Output the [X, Y] coordinate of the center of the cell containing the given text.  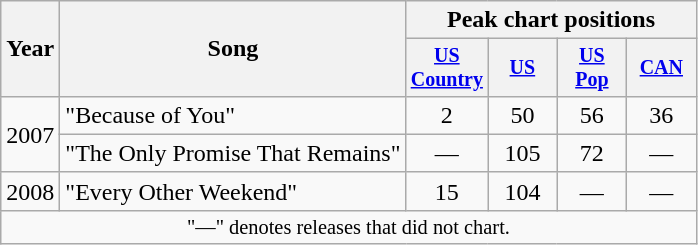
2008 [30, 191]
56 [592, 115]
72 [592, 153]
36 [662, 115]
Song [233, 49]
2007 [30, 134]
US Country [447, 68]
104 [522, 191]
2 [447, 115]
50 [522, 115]
Peak chart positions [551, 20]
"—" denotes releases that did not chart. [348, 227]
"The Only Promise That Remains" [233, 153]
15 [447, 191]
"Because of You" [233, 115]
Year [30, 49]
US [522, 68]
"Every Other Weekend" [233, 191]
105 [522, 153]
CAN [662, 68]
US Pop [592, 68]
